Detect which cell encompasses the target text, then output its (X, Y) center coordinate. 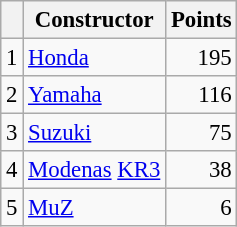
1 (12, 58)
Modenas KR3 (94, 170)
4 (12, 170)
Points (202, 20)
116 (202, 95)
Suzuki (94, 133)
2 (12, 95)
3 (12, 133)
38 (202, 170)
Honda (94, 58)
6 (202, 208)
Yamaha (94, 95)
195 (202, 58)
75 (202, 133)
Constructor (94, 20)
MuZ (94, 208)
5 (12, 208)
